From the cell containing the given text, extract its center point as (x, y) coordinate. 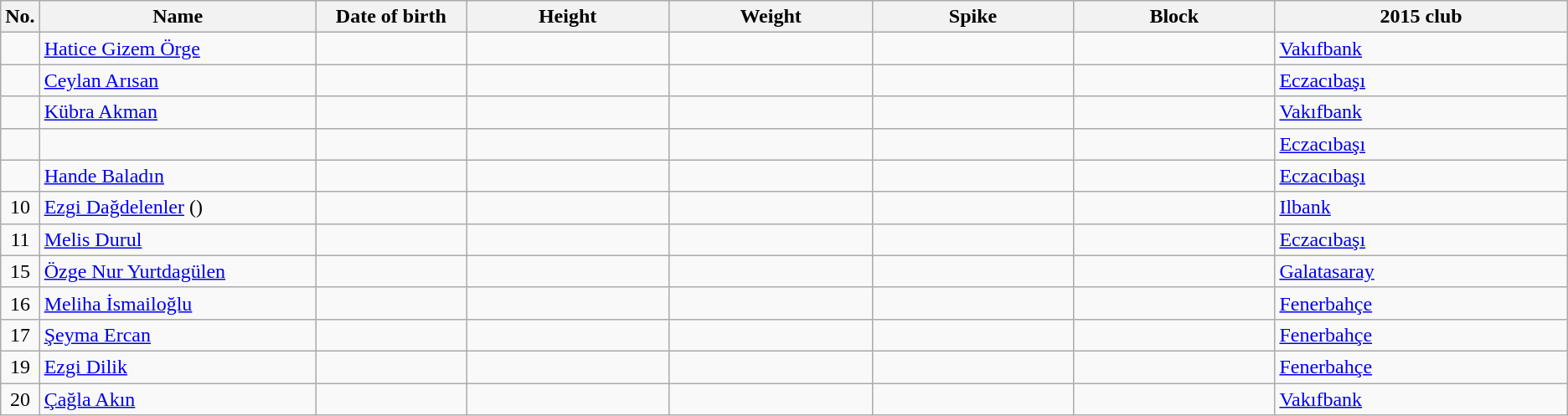
Name (178, 17)
Height (568, 17)
Hande Baladın (178, 176)
No. (20, 17)
Hatice Gizem Örge (178, 49)
Weight (771, 17)
Ezgi Dağdelenler () (178, 208)
11 (20, 239)
Özge Nur Yurtdagülen (178, 271)
Ilbank (1421, 208)
Meliha İsmailoğlu (178, 303)
2015 club (1421, 17)
15 (20, 271)
19 (20, 367)
20 (20, 399)
Çağla Akın (178, 399)
Melis Durul (178, 239)
Block (1174, 17)
10 (20, 208)
Spike (972, 17)
16 (20, 303)
Date of birth (390, 17)
Ezgi Dilik (178, 367)
Ceylan Arısan (178, 80)
Kübra Akman (178, 112)
Şeyma Ercan (178, 335)
17 (20, 335)
Galatasaray (1421, 271)
